Find where the given text appears and provide that cell's center as [x, y] coordinate. 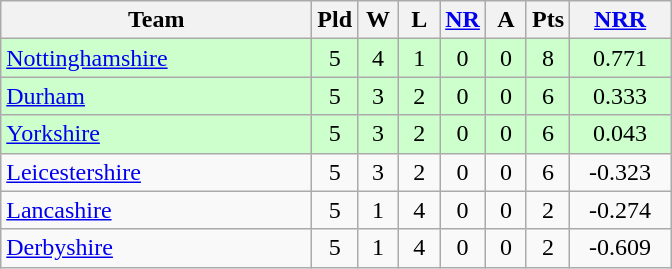
Pld [335, 20]
Leicestershire [156, 172]
Nottinghamshire [156, 58]
Yorkshire [156, 134]
0.333 [620, 96]
-0.609 [620, 248]
A [506, 20]
8 [548, 58]
L [420, 20]
Pts [548, 20]
Team [156, 20]
0.043 [620, 134]
-0.274 [620, 210]
Derbyshire [156, 248]
-0.323 [620, 172]
NR [463, 20]
Durham [156, 96]
NRR [620, 20]
W [378, 20]
Lancashire [156, 210]
0.771 [620, 58]
